Detect which cell encompasses the target text, then output its [x, y] center coordinate. 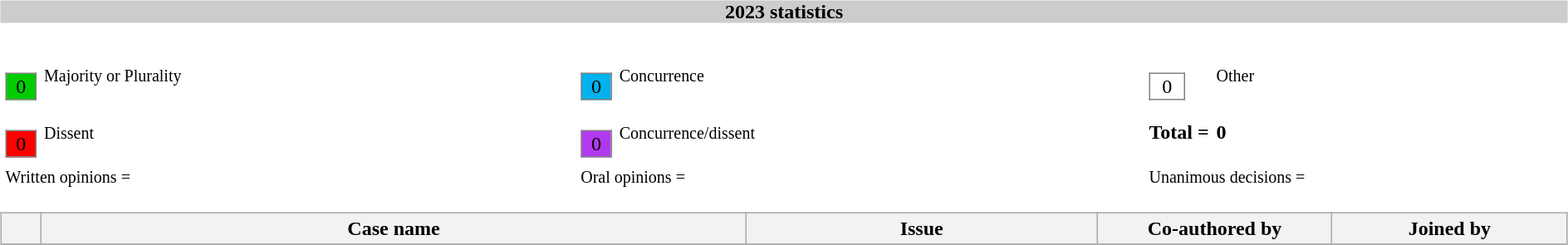
Concurrence [880, 76]
Other [1390, 76]
Joined by [1450, 228]
Majority or Plurality [309, 76]
2023 statistics [784, 12]
Written opinions = [290, 176]
Dissent [309, 132]
Co-authored by [1214, 228]
Issue [922, 228]
Case name [394, 228]
Oral opinions = [860, 176]
Unanimous decisions = [1355, 176]
Total = [1178, 132]
Concurrence/dissent [880, 132]
